Determine the [x, y] coordinate at the center of the cell enclosing the given text.  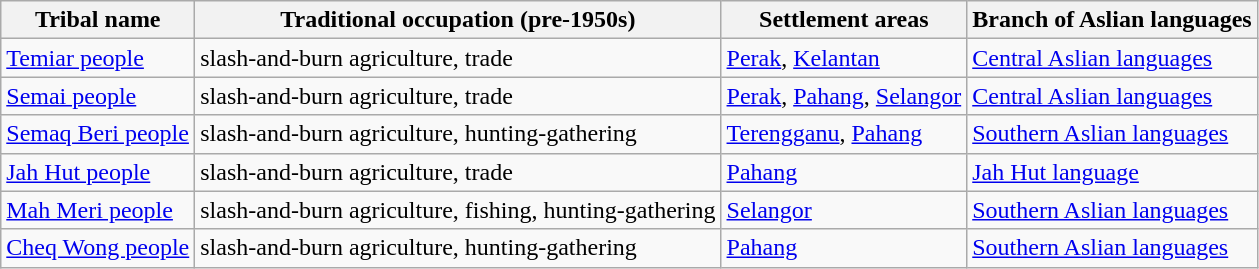
Cheq Wong people [98, 248]
Semai people [98, 96]
Jah Hut people [98, 172]
Selangor [844, 210]
Perak, Pahang, Selangor [844, 96]
slash-and-burn agriculture, fishing, hunting-gathering [458, 210]
Jah Hut language [1112, 172]
Branch of Aslian languages [1112, 20]
Settlement areas [844, 20]
Terengganu, Pahang [844, 134]
Perak, Kelantan [844, 58]
Traditional occupation (pre-1950s) [458, 20]
Semaq Beri people [98, 134]
Mah Meri people [98, 210]
Tribal name [98, 20]
Temiar people [98, 58]
